Extract the [X, Y] coordinate from the center of the cell holding the provided text.  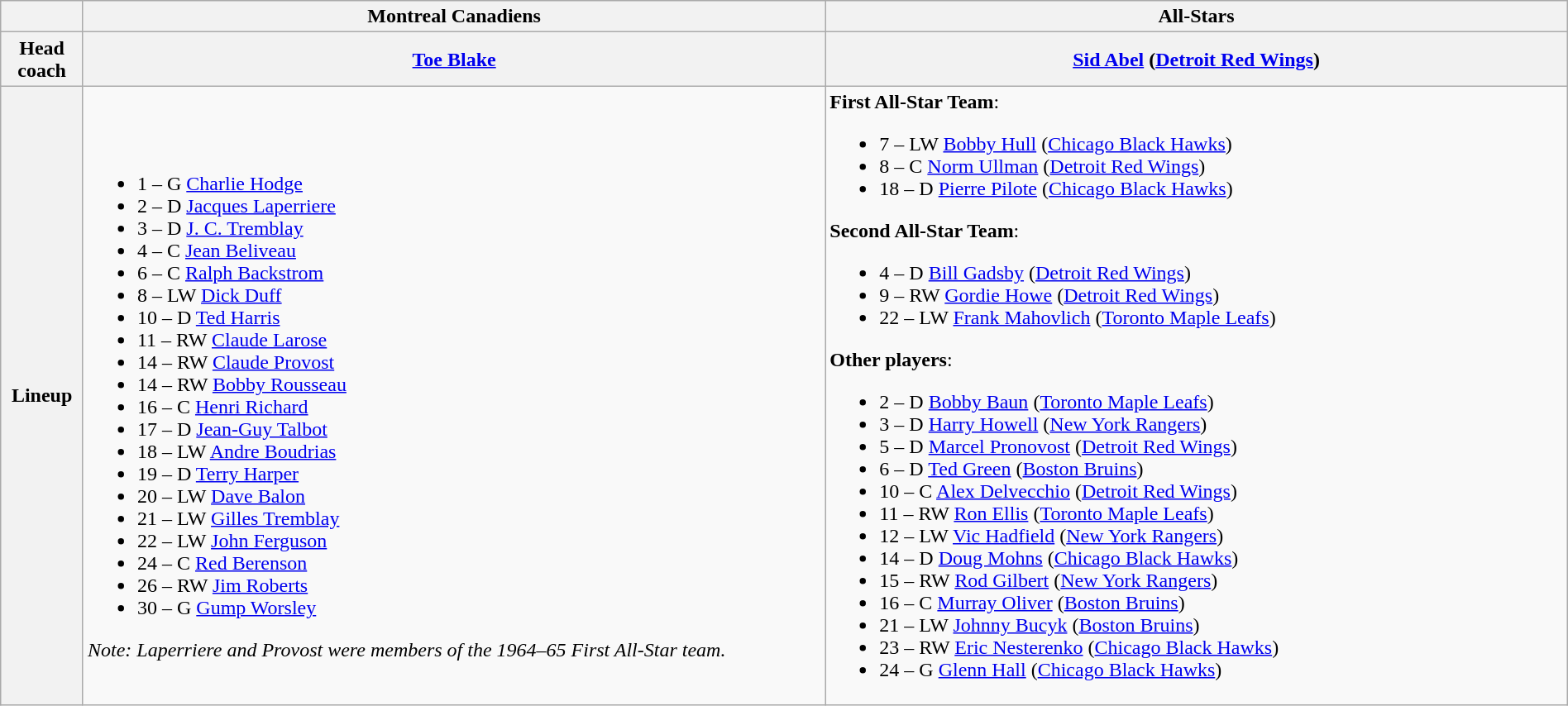
Montreal Canadiens [453, 17]
Head coach [42, 60]
Lineup [42, 395]
All-Stars [1196, 17]
Toe Blake [453, 60]
Sid Abel (Detroit Red Wings) [1196, 60]
